Output the [x, y] coordinate of the center of the cell containing the given text.  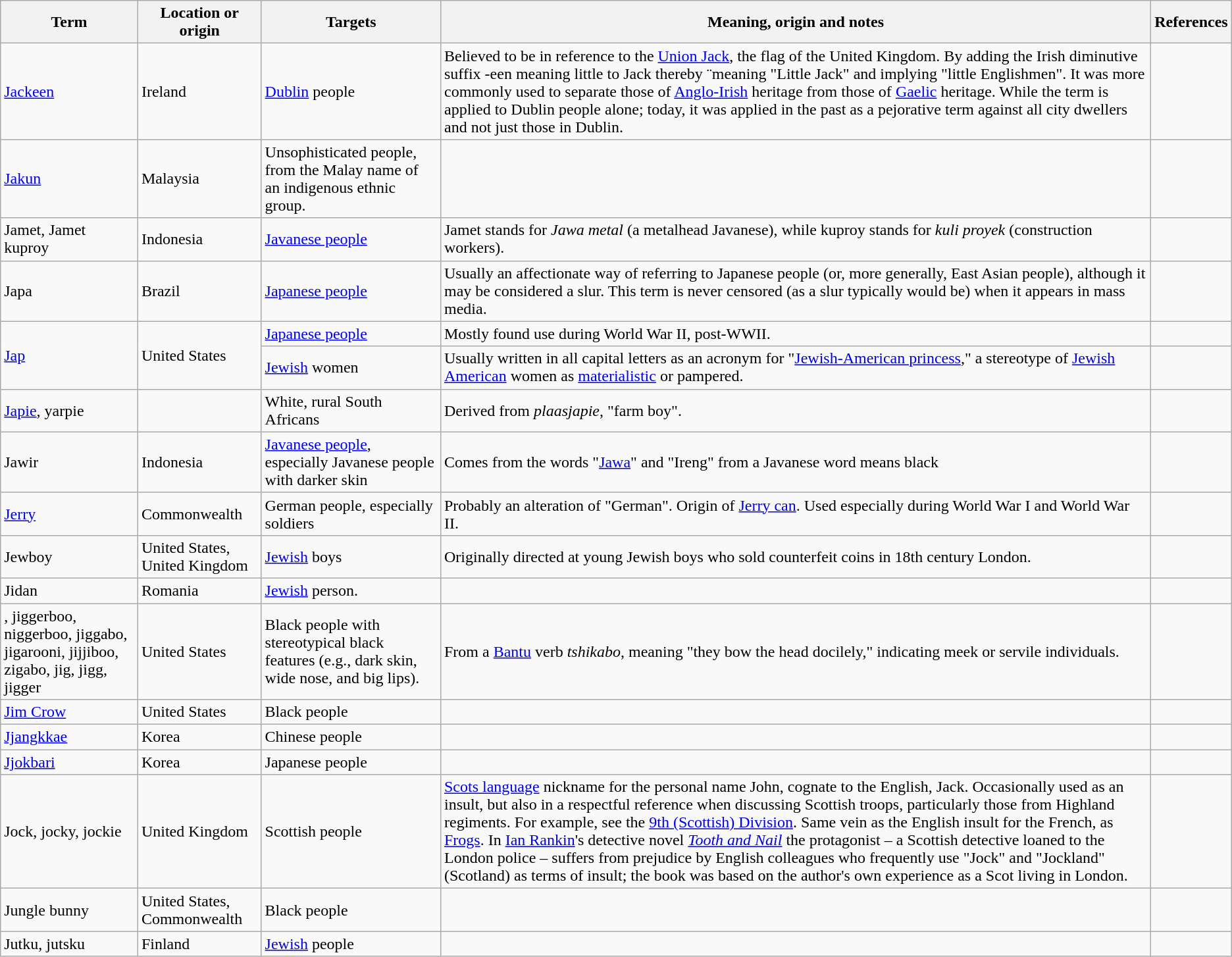
Commonwealth [199, 513]
Probably an alteration of "German". Origin of Jerry can. Used especially during World War I and World War II. [795, 513]
References [1191, 22]
Chinese people [351, 737]
Dublin people [351, 91]
United States, Commonwealth [199, 910]
Jewboy [70, 557]
Japie, yarpie [70, 411]
Mostly found use during World War II, post-WWII. [795, 334]
Comes from the words "Jawa" and "Ireng" from a Javanese word means black [795, 462]
Jewish women [351, 367]
Targets [351, 22]
Derived from plaasjapie, "farm boy". [795, 411]
Jjokbari [70, 762]
Jerry [70, 513]
Jjangkkae [70, 737]
Javanese people, especially Javanese people with darker skin [351, 462]
Location or origin [199, 22]
Originally directed at young Jewish boys who sold counterfeit coins in 18th century London. [795, 557]
Jock, jocky, jockie [70, 832]
Jamet stands for Jawa metal (a metalhead Javanese), while kuproy stands for kuli proyek (construction workers). [795, 240]
Jidan [70, 590]
Japa [70, 291]
Term [70, 22]
From a Bantu verb tshikabo, meaning "they bow the head docilely," indicating meek or servile individuals. [795, 651]
Jackeen [70, 91]
Ireland [199, 91]
Black people with stereotypical black features (e.g., dark skin, wide nose, and big lips). [351, 651]
Jap [70, 355]
Jakun [70, 179]
Jamet, Jamet kuproy [70, 240]
Scottish people [351, 832]
Jawir [70, 462]
White, rural South Africans [351, 411]
Brazil [199, 291]
Javanese people [351, 240]
Jungle bunny [70, 910]
Malaysia [199, 179]
Romania [199, 590]
Meaning, origin and notes [795, 22]
Jewish people [351, 944]
Jutku, jutsku [70, 944]
United Kingdom [199, 832]
United States, United Kingdom [199, 557]
German people, especially soldiers [351, 513]
Finland [199, 944]
Jewish person. [351, 590]
Jewish boys [351, 557]
Unsophisticated people, from the Malay name of an indigenous ethnic group. [351, 179]
, jiggerboo, niggerboo, jiggabo, jigarooni, jijjiboo, zigabo, jig, jigg, jigger [70, 651]
Jim Crow [70, 712]
